Provide the (x, y) coordinate of the cell's center where the given text is located.  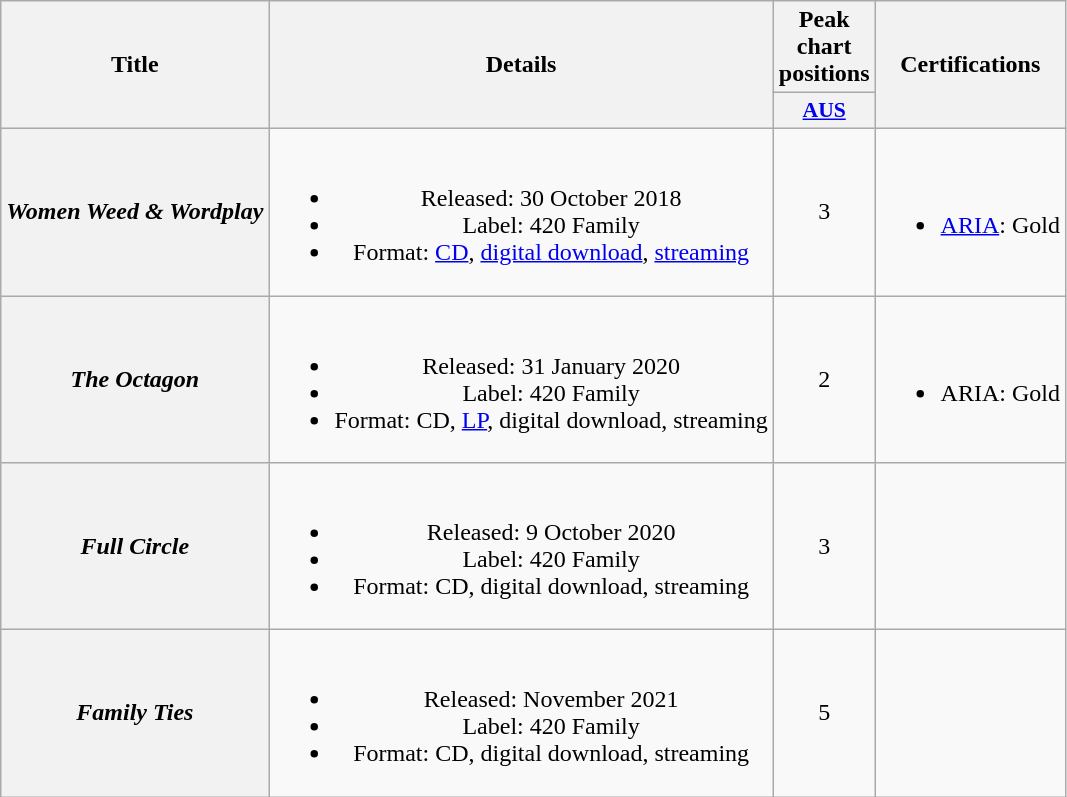
2 (824, 380)
Title (135, 65)
Family Ties (135, 714)
Women Weed & Wordplay (135, 212)
AUS (824, 111)
Released: 31 January 2020Label: 420 FamilyFormat: CD, LP, digital download, streaming (521, 380)
Peak chart positions (824, 47)
Released: 30 October 2018Label: 420 FamilyFormat: CD, digital download, streaming (521, 212)
Released: November 2021Label: 420 FamilyFormat: CD, digital download, streaming (521, 714)
The Octagon (135, 380)
Details (521, 65)
Certifications (970, 65)
Released: 9 October 2020Label: 420 FamilyFormat: CD, digital download, streaming (521, 546)
5 (824, 714)
Full Circle (135, 546)
